Scan for the cell matching the given text and deliver its [X, Y] coordinate at center. 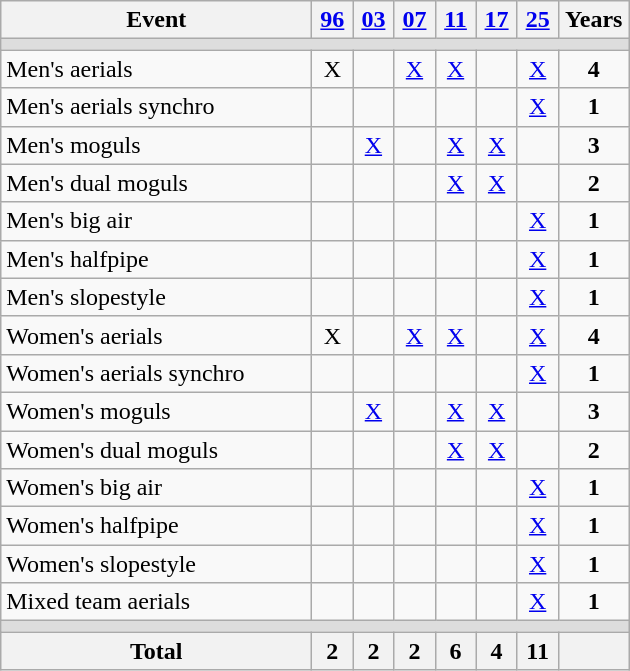
Men's halfpipe [156, 259]
Women's aerials [156, 335]
Men's slopestyle [156, 297]
Women's aerials synchro [156, 373]
Men's big air [156, 221]
Women's halfpipe [156, 526]
25 [538, 20]
Event [156, 20]
Women's moguls [156, 411]
Mixed team aerials [156, 602]
Total [156, 651]
Men's moguls [156, 145]
Men's dual moguls [156, 183]
96 [332, 20]
6 [456, 651]
Women's big air [156, 488]
Women's slopestyle [156, 564]
03 [374, 20]
07 [414, 20]
Years [594, 20]
Men's aerials [156, 69]
17 [496, 20]
Men's aerials synchro [156, 107]
Women's dual moguls [156, 449]
